Extract the [X, Y] coordinate from the center of the cell holding the provided text.  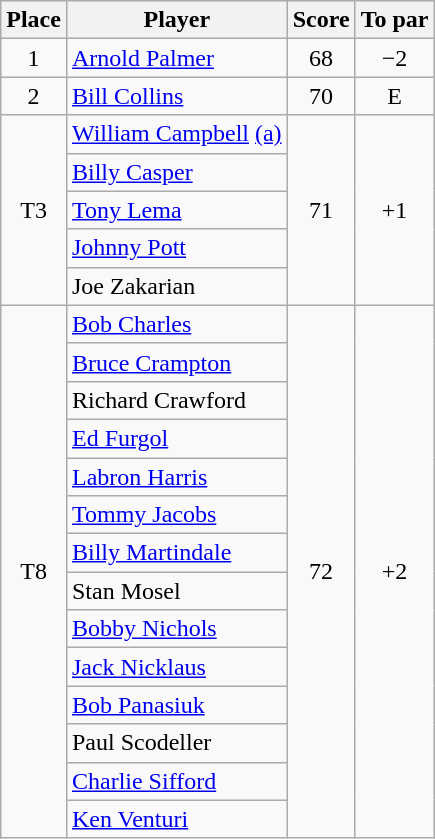
Billy Casper [176, 172]
Bill Collins [176, 96]
Stan Mosel [176, 591]
Richard Crawford [176, 400]
Joe Zakarian [176, 286]
Bob Charles [176, 324]
71 [321, 210]
Bob Panasiuk [176, 705]
Charlie Sifford [176, 781]
70 [321, 96]
T8 [34, 572]
Paul Scodeller [176, 743]
Ken Venturi [176, 819]
Labron Harris [176, 477]
Tommy Jacobs [176, 515]
T3 [34, 210]
Arnold Palmer [176, 58]
+1 [394, 210]
E [394, 96]
Bobby Nichols [176, 629]
2 [34, 96]
Score [321, 20]
Johnny Pott [176, 248]
+2 [394, 572]
To par [394, 20]
Ed Furgol [176, 438]
Tony Lema [176, 210]
William Campbell (a) [176, 134]
−2 [394, 58]
Billy Martindale [176, 553]
Player [176, 20]
Place [34, 20]
68 [321, 58]
72 [321, 572]
Jack Nicklaus [176, 667]
1 [34, 58]
Bruce Crampton [176, 362]
